Return the (X, Y) coordinate for the center point of the cell that contains the specified text.  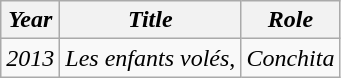
Conchita (290, 58)
Title (150, 20)
Les enfants volés, (150, 58)
Year (30, 20)
2013 (30, 58)
Role (290, 20)
